Output the [X, Y] coordinate of the center of the cell containing the given text.  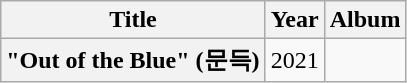
2021 [294, 60]
Album [365, 20]
"Out of the Blue" (문득) [133, 60]
Year [294, 20]
Title [133, 20]
